Identify which cell holds the provided text, then report its (x, y) central coordinate. 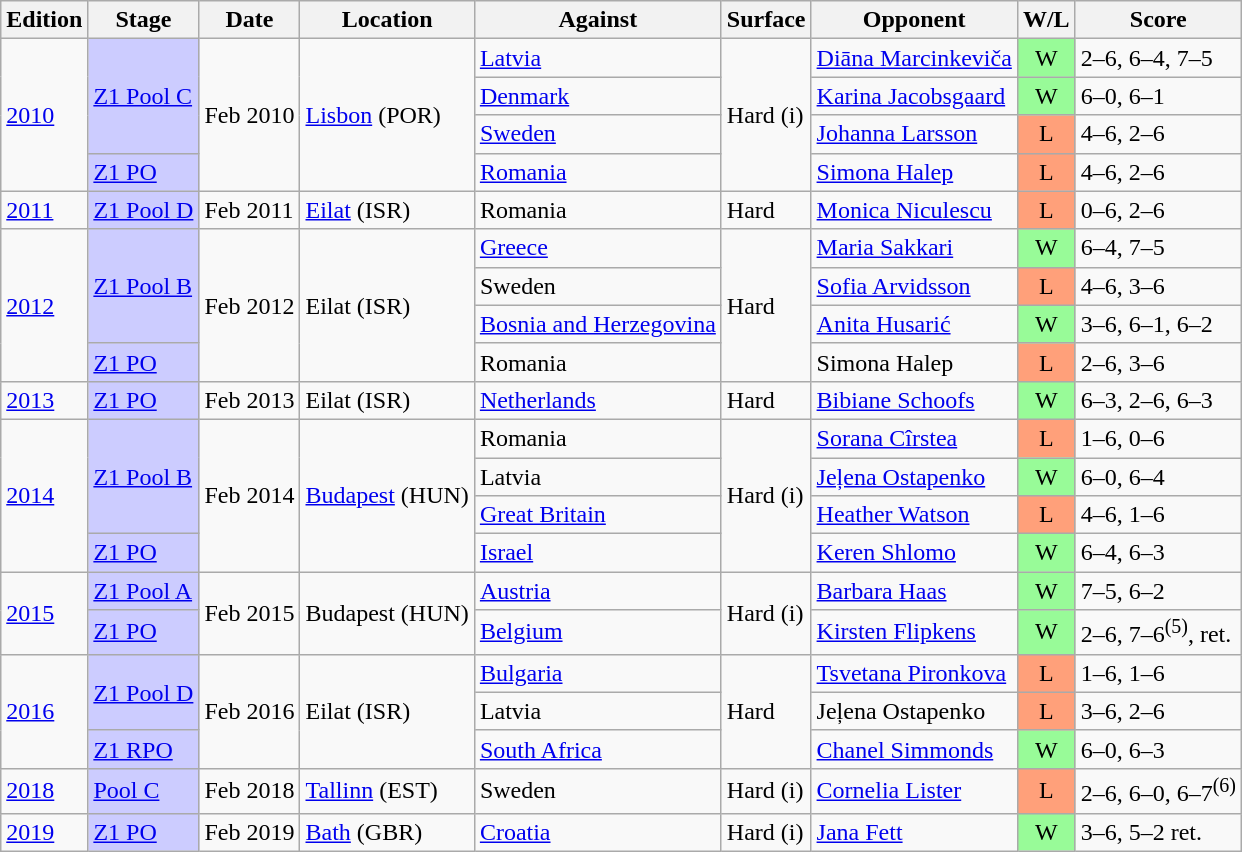
Netherlands (598, 400)
4–6, 1–6 (1158, 515)
6–4, 7–5 (1158, 248)
Karina Jacobsgaard (914, 96)
6–4, 6–3 (1158, 553)
Z1 Pool C (144, 96)
Austria (598, 591)
Feb 2019 (250, 832)
Score (1158, 20)
2–6, 6–0, 6–7(6) (1158, 790)
Keren Shlomo (914, 553)
Pool C (144, 790)
6–0, 6–3 (1158, 749)
Maria Sakkari (914, 248)
Z1 Pool A (144, 591)
Jana Fett (914, 832)
Greece (598, 248)
3–6, 5–2 ret. (1158, 832)
Diāna Marcinkeviča (914, 58)
2014 (44, 495)
Anita Husarić (914, 324)
2–6, 3–6 (1158, 362)
6–3, 2–6, 6–3 (1158, 400)
Feb 2016 (250, 711)
1–6, 1–6 (1158, 673)
Feb 2018 (250, 790)
Sofia Arvidsson (914, 286)
2010 (44, 115)
2012 (44, 305)
Feb 2013 (250, 400)
Feb 2011 (250, 210)
Feb 2015 (250, 614)
South Africa (598, 749)
Date (250, 20)
Barbara Haas (914, 591)
3–6, 2–6 (1158, 711)
2–6, 6–4, 7–5 (1158, 58)
Opponent (914, 20)
Sorana Cîrstea (914, 438)
6–0, 6–1 (1158, 96)
Edition (44, 20)
Monica Niculescu (914, 210)
Feb 2010 (250, 115)
Location (387, 20)
3–6, 6–1, 6–2 (1158, 324)
Bosnia and Herzegovina (598, 324)
Feb 2014 (250, 495)
1–6, 0–6 (1158, 438)
Johanna Larsson (914, 134)
W/L (1046, 20)
2–6, 7–6(5), ret. (1158, 632)
Belgium (598, 632)
2018 (44, 790)
6–0, 6–4 (1158, 477)
2011 (44, 210)
Heather Watson (914, 515)
2015 (44, 614)
0–6, 2–6 (1158, 210)
7–5, 6–2 (1158, 591)
Bulgaria (598, 673)
Feb 2012 (250, 305)
4–6, 3–6 (1158, 286)
Tsvetana Pironkova (914, 673)
Israel (598, 553)
Denmark (598, 96)
Kirsten Flipkens (914, 632)
Great Britain (598, 515)
2016 (44, 711)
2019 (44, 832)
Against (598, 20)
Stage (144, 20)
Cornelia Lister (914, 790)
Z1 RPO (144, 749)
Croatia (598, 832)
Chanel Simmonds (914, 749)
Lisbon (POR) (387, 115)
2013 (44, 400)
Bath (GBR) (387, 832)
Surface (766, 20)
Tallinn (EST) (387, 790)
Bibiane Schoofs (914, 400)
